Search for the cell housing the specified text and yield its (x, y) center coordinate. 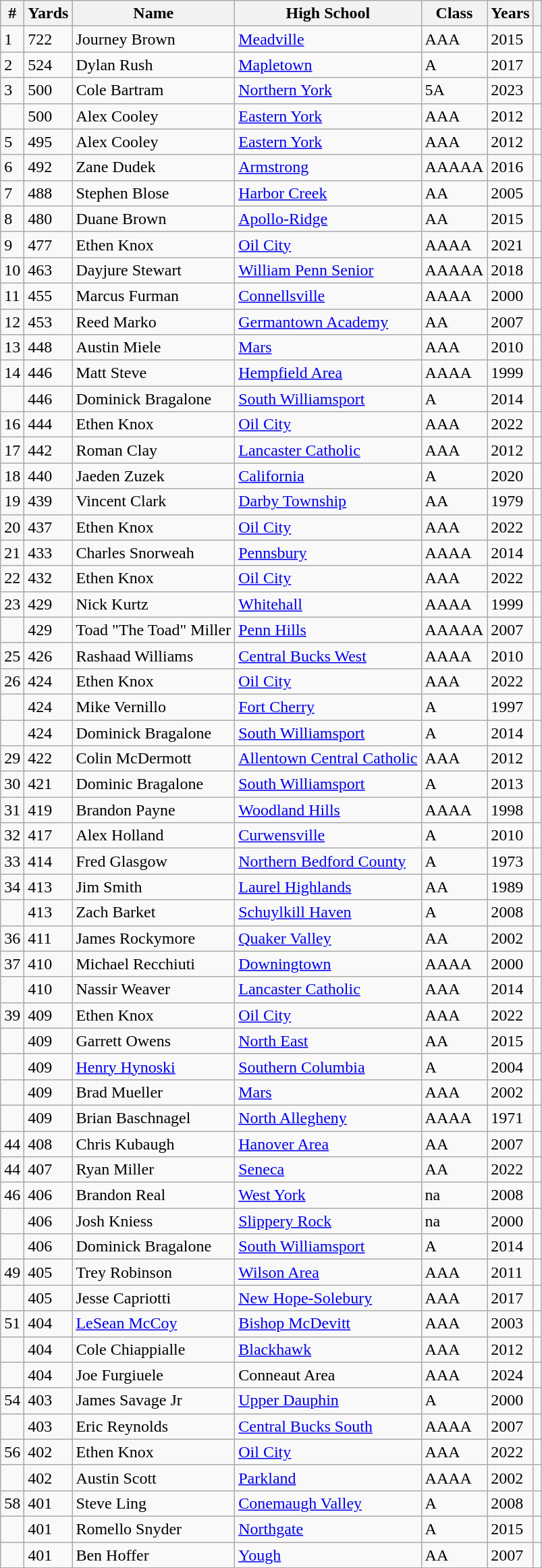
495 (49, 142)
# (12, 13)
Slippery Rock (328, 1221)
7 (12, 193)
1971 (510, 1118)
James Rockymore (154, 938)
448 (49, 348)
433 (49, 553)
Zach Barket (154, 913)
722 (49, 39)
453 (49, 322)
Eric Reynolds (154, 1426)
444 (49, 425)
437 (49, 527)
2013 (510, 784)
Seneca (328, 1170)
19 (12, 502)
Zane Dudek (154, 167)
Mapletown (328, 65)
Conneaut Area (328, 1375)
Reed Marko (154, 322)
Allentown Central Catholic (328, 759)
Dominic Bragalone (154, 784)
49 (12, 1272)
488 (49, 193)
480 (49, 219)
524 (49, 65)
16 (12, 425)
Alex Holland (154, 836)
6 (12, 167)
3 (12, 90)
LeSean McCoy (154, 1324)
Curwensville (328, 836)
2021 (510, 244)
39 (12, 1015)
8 (12, 219)
Years (510, 13)
North East (328, 1041)
25 (12, 655)
Brandon Payne (154, 810)
419 (49, 810)
Brad Mueller (154, 1092)
20 (12, 527)
440 (49, 476)
Northern Bedford County (328, 861)
2024 (510, 1375)
Whitehall (328, 604)
23 (12, 604)
Joe Furgiuele (154, 1375)
Roman Clay (154, 450)
36 (12, 938)
1998 (510, 810)
426 (49, 655)
1989 (510, 887)
Journey Brown (154, 39)
Steve Ling (154, 1503)
Central Bucks West (328, 655)
10 (12, 270)
Michael Recchiuti (154, 964)
14 (12, 373)
5A (454, 90)
422 (49, 759)
Brian Baschnagel (154, 1118)
1 (12, 39)
26 (12, 681)
Austin Scott (154, 1478)
34 (12, 887)
Upper Dauphin (328, 1401)
421 (49, 784)
Conemaugh Valley (328, 1503)
12 (12, 322)
Yough (328, 1555)
18 (12, 476)
Trey Robinson (154, 1272)
Armstrong (328, 167)
Quaker Valley (328, 938)
Matt Steve (154, 373)
33 (12, 861)
Yards (49, 13)
Vincent Clark (154, 502)
Blackhawk (328, 1349)
492 (49, 167)
432 (49, 578)
Stephen Blose (154, 193)
Nassir Weaver (154, 990)
455 (49, 296)
Penn Hills (328, 630)
Josh Kniess (154, 1221)
James Savage Jr (154, 1401)
Brandon Real (154, 1195)
Ryan Miller (154, 1170)
Chris Kubaugh (154, 1144)
30 (12, 784)
Pennsbury (328, 553)
Schuylkill Haven (328, 913)
Downingtown (328, 964)
West York (328, 1195)
Parkland (328, 1478)
21 (12, 553)
Jesse Capriotti (154, 1298)
22 (12, 578)
Toad "The Toad" Miller (154, 630)
Apollo-Ridge (328, 219)
Dylan Rush (154, 65)
Class (454, 13)
Darby Township (328, 502)
2005 (510, 193)
Ben Hoffer (154, 1555)
Northgate (328, 1529)
417 (49, 836)
Connellsville (328, 296)
Henry Hynoski (154, 1066)
439 (49, 502)
9 (12, 244)
2016 (510, 167)
51 (12, 1324)
High School (328, 13)
11 (12, 296)
411 (49, 938)
477 (49, 244)
2011 (510, 1272)
2004 (510, 1066)
463 (49, 270)
Austin Miele (154, 348)
Central Bucks South (328, 1426)
California (328, 476)
Germantown Academy (328, 322)
Marcus Furman (154, 296)
Charles Snorweah (154, 553)
William Penn Senior (328, 270)
Woodland Hills (328, 810)
Nick Kurtz (154, 604)
Rashaad Williams (154, 655)
Hanover Area (328, 1144)
2 (12, 65)
Fort Cherry (328, 707)
54 (12, 1401)
North Allegheny (328, 1118)
Colin McDermott (154, 759)
New Hope-Solebury (328, 1298)
Jim Smith (154, 887)
32 (12, 836)
407 (49, 1170)
Mike Vernillo (154, 707)
29 (12, 759)
31 (12, 810)
58 (12, 1503)
56 (12, 1452)
1979 (510, 502)
Garrett Owens (154, 1041)
Harbor Creek (328, 193)
Fred Glasgow (154, 861)
Dayjure Stewart (154, 270)
Duane Brown (154, 219)
Laurel Highlands (328, 887)
Meadville (328, 39)
2023 (510, 90)
2003 (510, 1324)
Romello Snyder (154, 1529)
Jaeden Zuzek (154, 476)
408 (49, 1144)
37 (12, 964)
Northern York (328, 90)
1973 (510, 861)
Cole Chiappialle (154, 1349)
1997 (510, 707)
Cole Bartram (154, 90)
Hempfield Area (328, 373)
5 (12, 142)
2018 (510, 270)
46 (12, 1195)
442 (49, 450)
Southern Columbia (328, 1066)
414 (49, 861)
Bishop McDevitt (328, 1324)
Wilson Area (328, 1272)
2020 (510, 476)
17 (12, 450)
13 (12, 348)
Name (154, 13)
